Find where the given text appears and provide that cell's center as [x, y] coordinate. 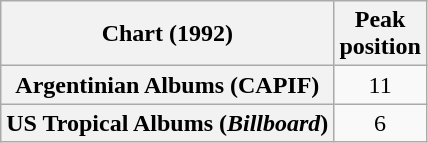
Chart (1992) [168, 34]
Peakposition [380, 34]
US Tropical Albums (Billboard) [168, 123]
Argentinian Albums (CAPIF) [168, 85]
11 [380, 85]
6 [380, 123]
